Return the [x, y] coordinate for the center point of the cell that contains the specified text.  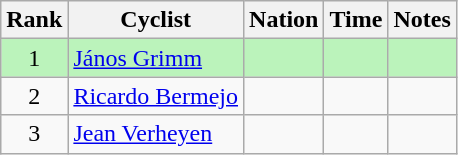
Notes [422, 20]
1 [34, 58]
2 [34, 96]
Ricardo Bermejo [156, 96]
Rank [34, 20]
3 [34, 134]
Cyclist [156, 20]
János Grimm [156, 58]
Jean Verheyen [156, 134]
Nation [284, 20]
Time [356, 20]
